Pinpoint the cell where the given text exists, returning its (x, y) midpoint coordinate. 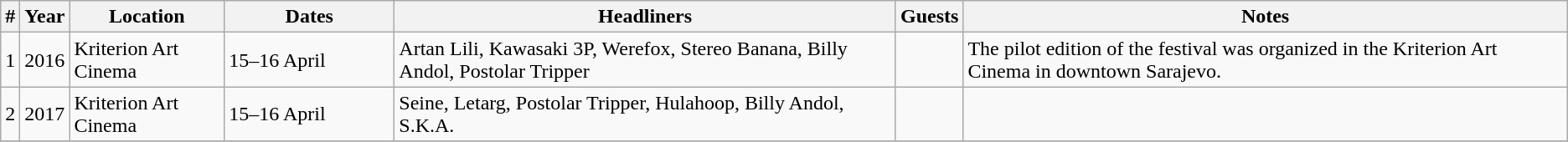
Notes (1265, 17)
Headliners (645, 17)
Guests (929, 17)
2017 (45, 114)
1 (10, 60)
2016 (45, 60)
Location (147, 17)
Seine, Letarg, Postolar Tripper, Hulahoop, Billy Andol, S.K.A. (645, 114)
Year (45, 17)
# (10, 17)
The pilot edition of the festival was organized in the Kriterion Art Cinema in downtown Sarajevo. (1265, 60)
2 (10, 114)
Dates (310, 17)
Artan Lili, Kawasaki 3P, Werefox, Stereo Banana, Billy Andol, Postolar Tripper (645, 60)
